Determine the [x, y] coordinate at the center of the cell enclosing the given text.  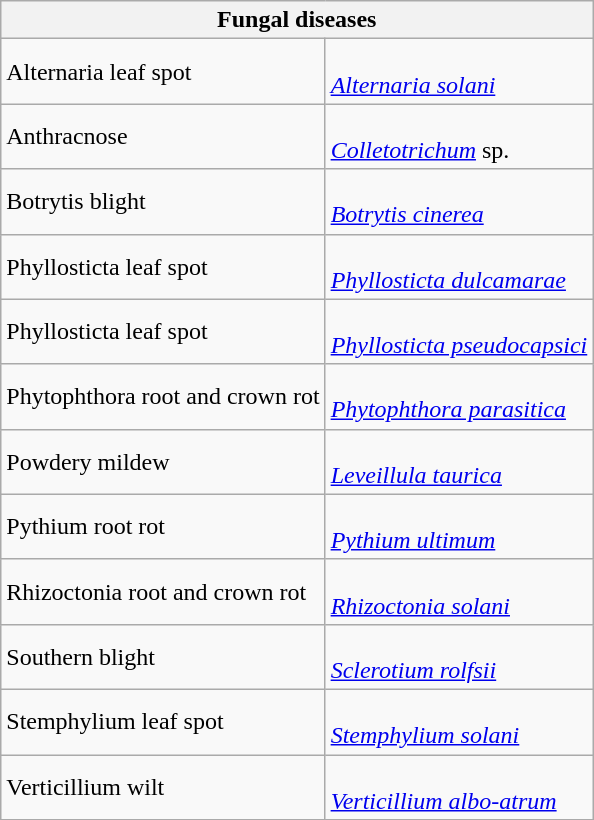
Botrytis cinerea [459, 202]
Phyllosticta dulcamarae [459, 266]
Rhizoctonia root and crown rot [163, 592]
Botrytis blight [163, 202]
Sclerotium rolfsii [459, 656]
Pythium ultimum [459, 526]
Leveillula taurica [459, 462]
Verticillium wilt [163, 786]
Phyllosticta pseudocapsici [459, 332]
Rhizoctonia solani [459, 592]
Alternaria solani [459, 72]
Pythium root rot [163, 526]
Colletotrichum sp. [459, 136]
Southern blight [163, 656]
Fungal diseases [297, 20]
Powdery mildew [163, 462]
Anthracnose [163, 136]
Phytophthora root and crown rot [163, 396]
Verticillium albo-atrum [459, 786]
Stemphylium solani [459, 722]
Phytophthora parasitica [459, 396]
Stemphylium leaf spot [163, 722]
Alternaria leaf spot [163, 72]
